Search for the cell housing the specified text and yield its [x, y] center coordinate. 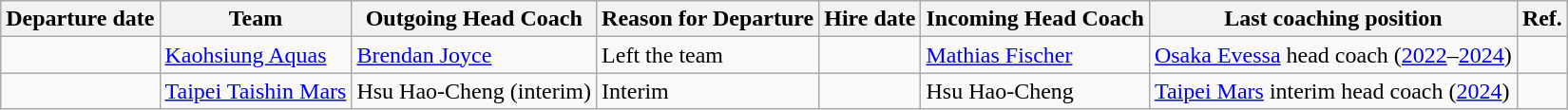
Osaka Evessa head coach (2022–2024) [1332, 55]
Interim [708, 91]
Brendan Joyce [474, 55]
Outgoing Head Coach [474, 19]
Hsu Hao-Cheng (interim) [474, 91]
Taipei Taishin Mars [256, 91]
Hsu Hao-Cheng [1035, 91]
Team [256, 19]
Hire date [870, 19]
Incoming Head Coach [1035, 19]
Ref. [1541, 19]
Kaohsiung Aquas [256, 55]
Left the team [708, 55]
Last coaching position [1332, 19]
Taipei Mars interim head coach (2024) [1332, 91]
Mathias Fischer [1035, 55]
Departure date [80, 19]
Reason for Departure [708, 19]
